Return the [x, y] coordinate for the center point of the cell that contains the specified text.  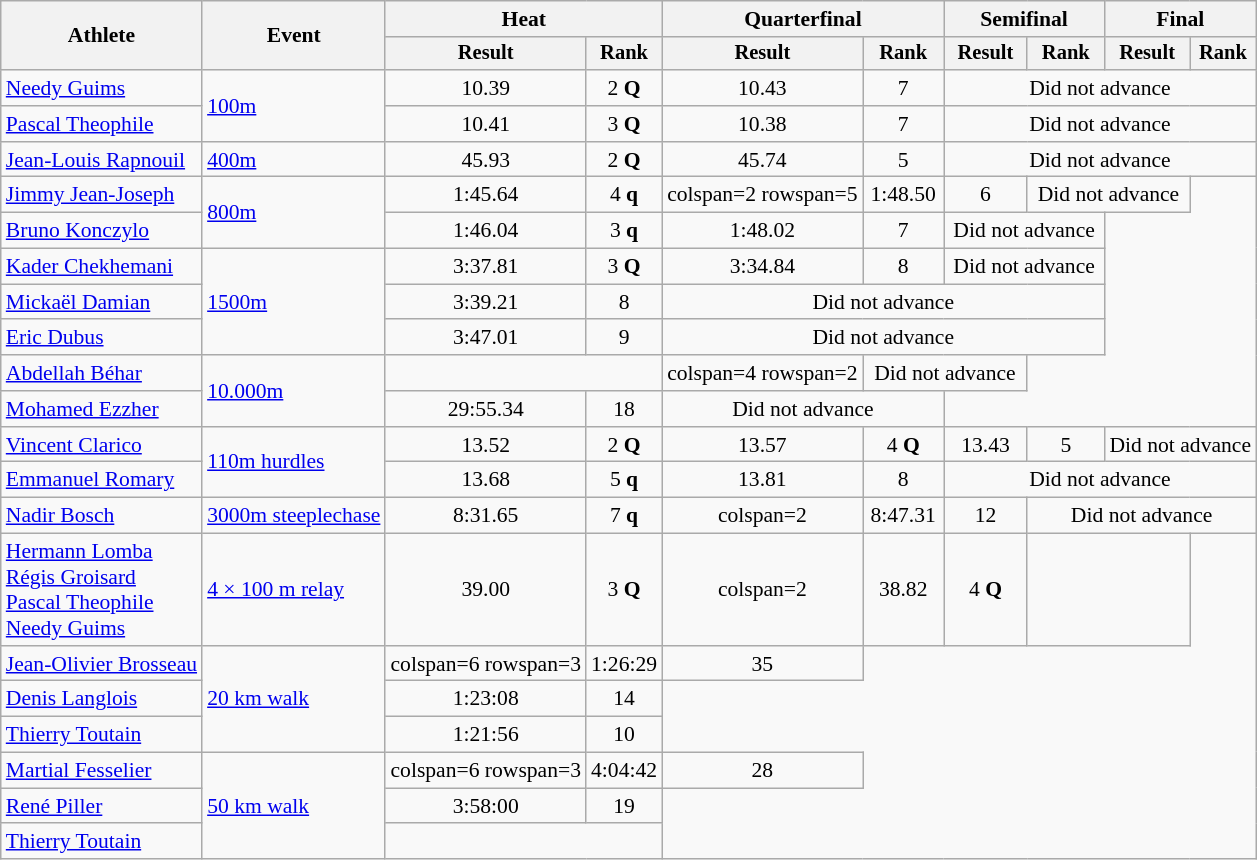
9 [624, 338]
1:46.04 [486, 231]
100m [294, 106]
3 q [624, 231]
7 q [624, 516]
4:04:42 [624, 771]
400m [294, 160]
110m hurdles [294, 462]
10.43 [762, 88]
5 q [624, 480]
800m [294, 212]
10.39 [486, 88]
Pascal Theophile [102, 124]
14 [624, 699]
1:48.02 [762, 231]
Final [1180, 19]
10 [624, 735]
3:34.84 [762, 267]
50 km walk [294, 806]
Martial Fesselier [102, 771]
René Piller [102, 806]
Bruno Konczylo [102, 231]
1:48.50 [904, 195]
Mohamed Ezzher [102, 409]
3:58:00 [486, 806]
8:31.65 [486, 516]
10.38 [762, 124]
Jimmy Jean-Joseph [102, 195]
1:45.64 [486, 195]
4 × 100 m relay [294, 590]
38.82 [904, 590]
28 [762, 771]
Jean-Olivier Brosseau [102, 664]
3:39.21 [486, 302]
13.81 [762, 480]
Mickaël Damian [102, 302]
Abdellah Béhar [102, 373]
35 [762, 664]
13.68 [486, 480]
1:21:56 [486, 735]
39.00 [486, 590]
18 [624, 409]
Vincent Clarico [102, 445]
1:26:29 [624, 664]
3:37.81 [486, 267]
colspan=2 rowspan=5 [762, 195]
Eric Dubus [102, 338]
Event [294, 36]
Semifinal [1024, 19]
colspan=4 rowspan=2 [762, 373]
10.41 [486, 124]
19 [624, 806]
13.57 [762, 445]
13.43 [986, 445]
4 q [624, 195]
29:55.34 [486, 409]
Athlete [102, 36]
Needy Guims [102, 88]
3:47.01 [486, 338]
20 km walk [294, 700]
Jean-Louis Rapnouil [102, 160]
Nadir Bosch [102, 516]
Quarterfinal [803, 19]
1:23:08 [486, 699]
45.93 [486, 160]
8:47.31 [904, 516]
12 [986, 516]
Kader Chekhemani [102, 267]
Heat [524, 19]
Hermann LombaRégis GroisardPascal TheophileNeedy Guims [102, 590]
Emmanuel Romary [102, 480]
Denis Langlois [102, 699]
6 [986, 195]
3000m steeplechase [294, 516]
45.74 [762, 160]
10.000m [294, 390]
13.52 [486, 445]
1500m [294, 302]
